Pinpoint the cell where the given text exists, returning its [X, Y] midpoint coordinate. 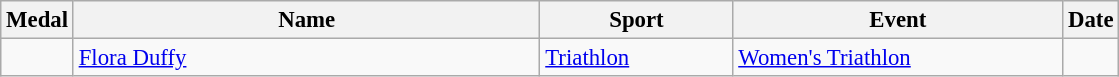
Name [306, 20]
Women's Triathlon [898, 58]
Triathlon [636, 58]
Flora Duffy [306, 58]
Medal [38, 20]
Date [1091, 20]
Event [898, 20]
Sport [636, 20]
